Return the (X, Y) coordinate for the center point of the cell that contains the specified text.  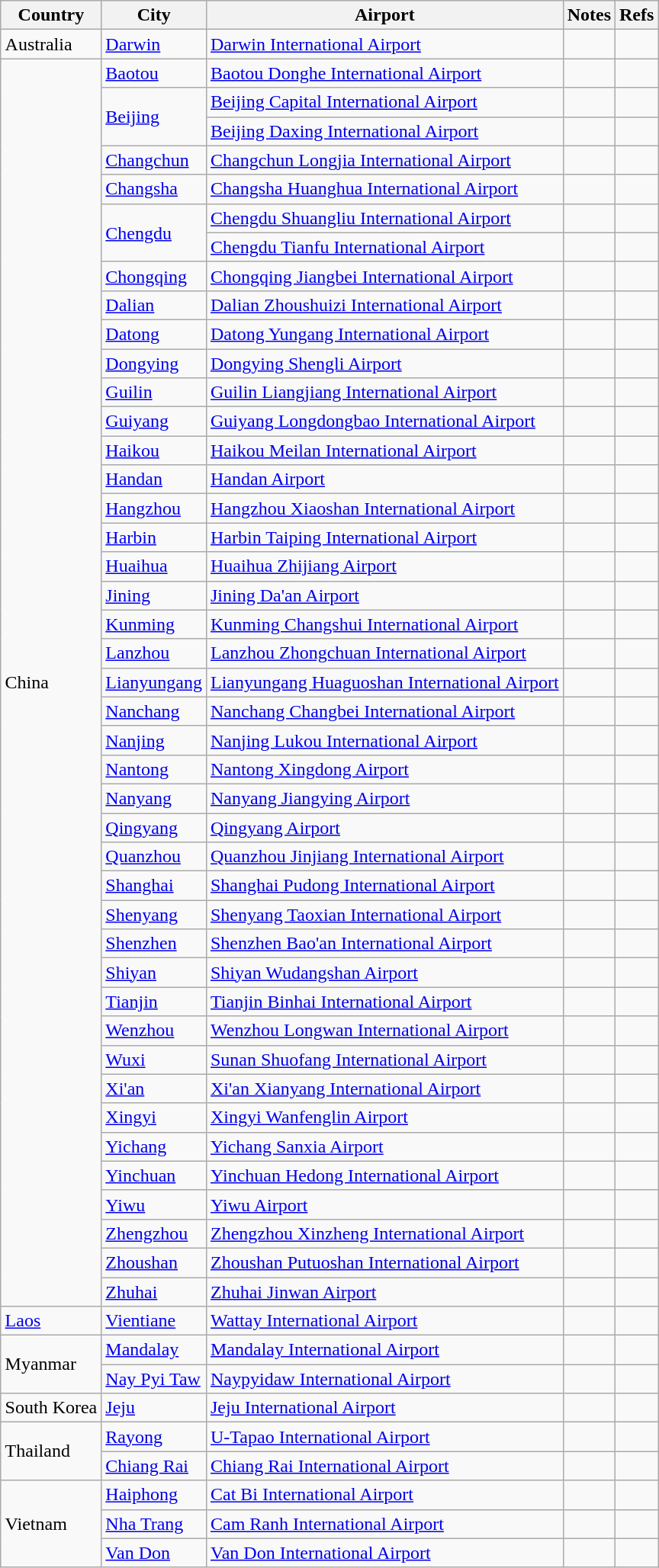
Yinchuan Hedong International Airport (384, 1175)
Beijing Daxing International Airport (384, 131)
Nanyang (154, 798)
Yinchuan (154, 1175)
Yichang Sanxia Airport (384, 1146)
Xi'an (154, 1089)
Xi'an Xianyang International Airport (384, 1089)
Datong (154, 334)
Darwin International Airport (384, 44)
Kunming Changshui International Airport (384, 624)
Vietnam (51, 1524)
Zhuhai (154, 1292)
Guiyang Longdongbao International Airport (384, 422)
Kunming (154, 624)
Laos (51, 1321)
Lianyungang Huaguoshan International Airport (384, 682)
Shanghai Pudong International Airport (384, 886)
Chengdu Shuangliu International Airport (384, 218)
Qingyang (154, 827)
Lanzhou Zhongchuan International Airport (384, 653)
Tianjin (154, 1002)
Shenzhen Bao'an International Airport (384, 944)
Baotou (154, 73)
Guilin Liangjiang International Airport (384, 393)
Mandalay International Airport (384, 1350)
Dalian Zhoushuizi International Airport (384, 305)
Haiphong (154, 1495)
Shiyan (154, 973)
Changchun (154, 160)
Quanzhou (154, 857)
Chiang Rai International Airport (384, 1466)
Refs (637, 15)
Lanzhou (154, 653)
Cat Bi International Airport (384, 1495)
Jining Da'an Airport (384, 595)
U-Tapao International Airport (384, 1437)
Yiwu Airport (384, 1204)
South Korea (51, 1408)
Nanyang Jiangying Airport (384, 798)
Jining (154, 595)
Dongying Shengli Airport (384, 364)
Australia (51, 44)
Nha Trang (154, 1524)
Harbin Taiping International Airport (384, 537)
Beijing (154, 117)
City (154, 15)
China (51, 683)
Lianyungang (154, 682)
Changsha Huanghua International Airport (384, 189)
Guiyang (154, 422)
Huaihua (154, 566)
Changsha (154, 189)
Shiyan Wudangshan Airport (384, 973)
Xingyi (154, 1117)
Wattay International Airport (384, 1321)
Dalian (154, 305)
Chongqing (154, 276)
Shanghai (154, 886)
Shenyang (154, 915)
Myanmar (51, 1364)
Notes (589, 15)
Chengdu (154, 232)
Van Don (154, 1553)
Chengdu Tianfu International Airport (384, 247)
Qingyang Airport (384, 827)
Hangzhou (154, 508)
Xingyi Wanfenglin Airport (384, 1117)
Nanjing (154, 740)
Datong Yungang International Airport (384, 334)
Nay Pyi Taw (154, 1379)
Mandalay (154, 1350)
Country (51, 15)
Vientiane (154, 1321)
Zhengzhou (154, 1233)
Darwin (154, 44)
Van Don International Airport (384, 1553)
Nantong (154, 769)
Nanchang Changbei International Airport (384, 711)
Beijing Capital International Airport (384, 102)
Jeju (154, 1408)
Yichang (154, 1146)
Changchun Longjia International Airport (384, 160)
Nantong Xingdong Airport (384, 769)
Handan (154, 479)
Airport (384, 15)
Wenzhou (154, 1031)
Zhengzhou Xinzheng International Airport (384, 1233)
Rayong (154, 1437)
Chongqing Jiangbei International Airport (384, 276)
Cam Ranh International Airport (384, 1524)
Nanchang (154, 711)
Baotou Donghe International Airport (384, 73)
Nanjing Lukou International Airport (384, 740)
Guilin (154, 393)
Haikou Meilan International Airport (384, 451)
Wenzhou Longwan International Airport (384, 1031)
Chiang Rai (154, 1466)
Hangzhou Xiaoshan International Airport (384, 508)
Huaihua Zhijiang Airport (384, 566)
Shenzhen (154, 944)
Shenyang Taoxian International Airport (384, 915)
Sunan Shuofang International Airport (384, 1060)
Wuxi (154, 1060)
Zhoushan Putuoshan International Airport (384, 1262)
Dongying (154, 364)
Quanzhou Jinjiang International Airport (384, 857)
Harbin (154, 537)
Tianjin Binhai International Airport (384, 1002)
Zhoushan (154, 1262)
Jeju International Airport (384, 1408)
Handan Airport (384, 479)
Thailand (51, 1451)
Haikou (154, 451)
Naypyidaw International Airport (384, 1379)
Zhuhai Jinwan Airport (384, 1292)
Yiwu (154, 1204)
